Locate the cell with the specified text and output its [X, Y] center coordinate. 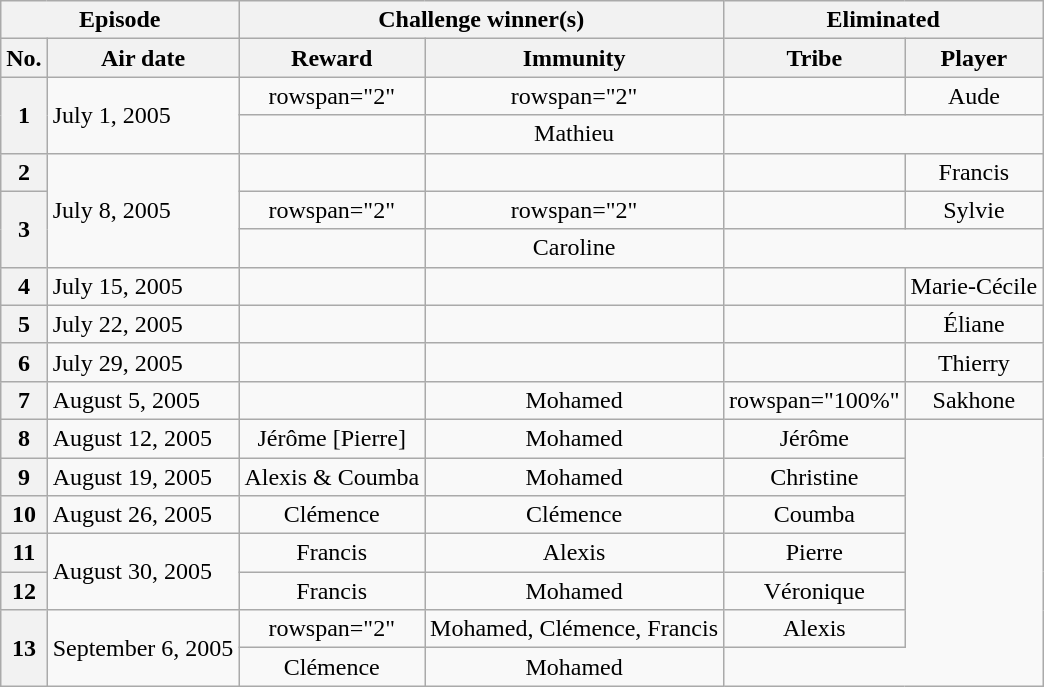
Sakhone [974, 400]
July 15, 2005 [143, 286]
12 [24, 591]
August 19, 2005 [143, 477]
Jérôme [815, 438]
Coumba [815, 515]
4 [24, 286]
7 [24, 400]
Reward [332, 58]
Marie-Cécile [974, 286]
July 22, 2005 [143, 324]
Mohamed, Clémence, Francis [574, 629]
August 26, 2005 [143, 515]
1 [24, 115]
Air date [143, 58]
Immunity [574, 58]
Mathieu [574, 134]
July 1, 2005 [143, 115]
Alexis & Coumba [332, 477]
Jérôme [Pierre] [332, 438]
5 [24, 324]
13 [24, 648]
Sylvie [974, 210]
11 [24, 553]
2 [24, 172]
Véronique [815, 591]
Player [974, 58]
September 6, 2005 [143, 648]
July 29, 2005 [143, 362]
Éliane [974, 324]
July 8, 2005 [143, 210]
Aude [974, 96]
3 [24, 229]
Tribe [815, 58]
August 30, 2005 [143, 572]
August 5, 2005 [143, 400]
rowspan="100%" [815, 400]
Eliminated [884, 20]
10 [24, 515]
Challenge winner(s) [482, 20]
6 [24, 362]
August 12, 2005 [143, 438]
Thierry [974, 362]
No. [24, 58]
Episode [120, 20]
8 [24, 438]
Caroline [574, 248]
Pierre [815, 553]
Christine [815, 477]
9 [24, 477]
